Determine the [X, Y] coordinate at the center of the cell enclosing the given text.  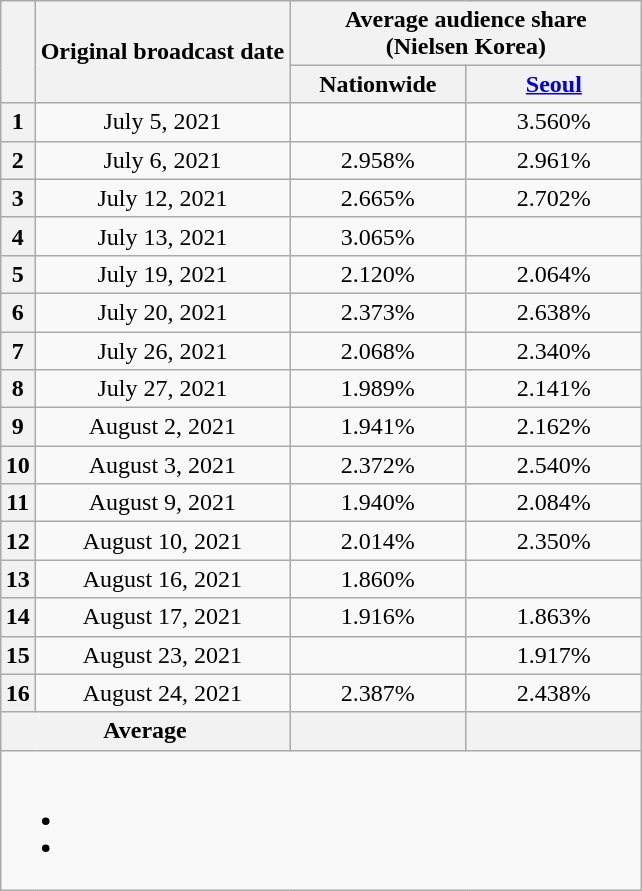
2.372% [378, 465]
13 [18, 579]
8 [18, 389]
1.989% [378, 389]
Seoul [554, 84]
2.068% [378, 351]
1.940% [378, 503]
6 [18, 312]
2.162% [554, 427]
16 [18, 693]
August 16, 2021 [162, 579]
2.120% [378, 274]
July 6, 2021 [162, 160]
July 5, 2021 [162, 122]
Original broadcast date [162, 52]
1.916% [378, 617]
9 [18, 427]
2.438% [554, 693]
1.917% [554, 655]
11 [18, 503]
2.373% [378, 312]
2.387% [378, 693]
August 24, 2021 [162, 693]
July 20, 2021 [162, 312]
August 23, 2021 [162, 655]
3.065% [378, 236]
Nationwide [378, 84]
2.141% [554, 389]
2.540% [554, 465]
14 [18, 617]
2.638% [554, 312]
Average audience share(Nielsen Korea) [466, 32]
Average [145, 731]
2.958% [378, 160]
July 13, 2021 [162, 236]
1.863% [554, 617]
August 3, 2021 [162, 465]
3.560% [554, 122]
15 [18, 655]
2.084% [554, 503]
2.702% [554, 198]
1 [18, 122]
July 26, 2021 [162, 351]
August 17, 2021 [162, 617]
2.350% [554, 541]
August 2, 2021 [162, 427]
2.014% [378, 541]
12 [18, 541]
2.064% [554, 274]
July 27, 2021 [162, 389]
7 [18, 351]
2.961% [554, 160]
1.860% [378, 579]
5 [18, 274]
4 [18, 236]
July 12, 2021 [162, 198]
August 10, 2021 [162, 541]
August 9, 2021 [162, 503]
2 [18, 160]
2.340% [554, 351]
3 [18, 198]
July 19, 2021 [162, 274]
1.941% [378, 427]
10 [18, 465]
2.665% [378, 198]
